Identify which cell holds the provided text, then report its [x, y] central coordinate. 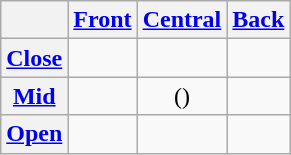
() [182, 96]
Front [102, 20]
Close [34, 58]
Open [34, 134]
Back [258, 20]
Mid [34, 96]
Central [182, 20]
